Return [x, y] of the center of cell containing provided text 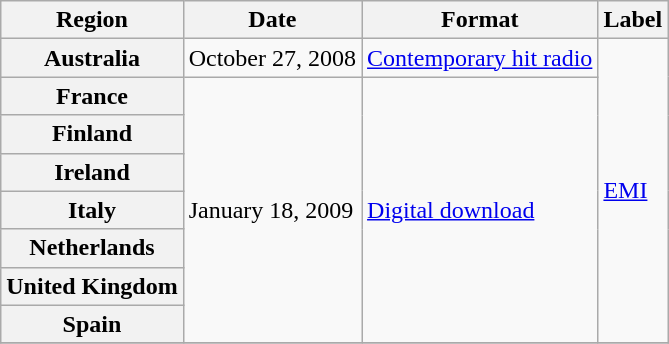
Contemporary hit radio [480, 58]
Date [272, 20]
Italy [92, 210]
Finland [92, 134]
EMI [633, 191]
Ireland [92, 172]
Format [480, 20]
United Kingdom [92, 286]
January 18, 2009 [272, 210]
Spain [92, 324]
Netherlands [92, 248]
France [92, 96]
Label [633, 20]
Australia [92, 58]
Region [92, 20]
Digital download [480, 210]
October 27, 2008 [272, 58]
